Detect which cell encompasses the target text, then output its (X, Y) center coordinate. 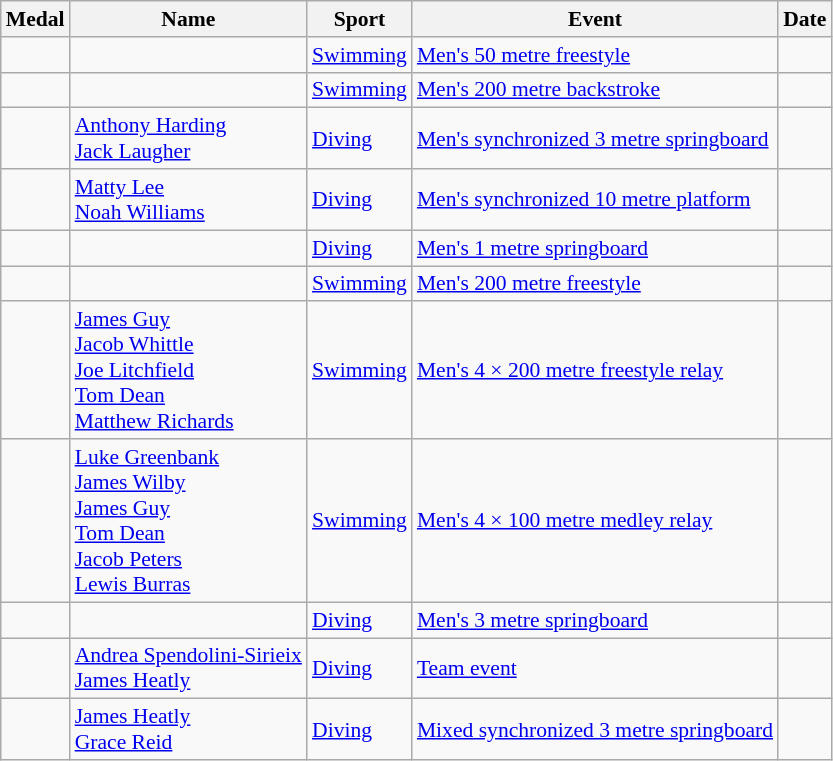
Matty LeeNoah Williams (188, 200)
Luke GreenbankJames WilbyJames GuyTom DeanJacob PetersLewis Burras (188, 520)
Andrea Spendolini-SirieixJames Heatly (188, 668)
Men's 3 metre springboard (595, 620)
Men's 4 × 100 metre medley relay (595, 520)
James GuyJacob WhittleJoe LitchfieldTom DeanMatthew Richards (188, 371)
Mixed synchronized 3 metre springboard (595, 730)
Name (188, 19)
Men's 200 metre backstroke (595, 90)
Date (804, 19)
Anthony HardingJack Laugher (188, 138)
Men's synchronized 10 metre platform (595, 200)
Event (595, 19)
Men's 4 × 200 metre freestyle relay (595, 371)
Medal (36, 19)
Sport (360, 19)
James HeatlyGrace Reid (188, 730)
Team event (595, 668)
Men's 50 metre freestyle (595, 55)
Men's 200 metre freestyle (595, 284)
Men's 1 metre springboard (595, 248)
Men's synchronized 3 metre springboard (595, 138)
